Return [x, y] of the center of cell containing provided text 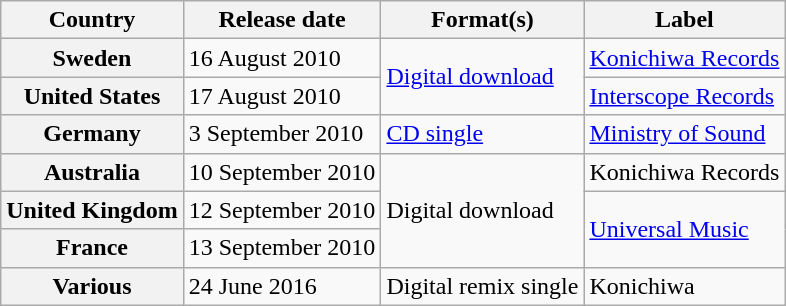
CD single [482, 134]
Germany [92, 134]
Universal Music [684, 229]
13 September 2010 [282, 248]
Format(s) [482, 20]
Release date [282, 20]
Australia [92, 172]
Label [684, 20]
10 September 2010 [282, 172]
Country [92, 20]
Sweden [92, 58]
24 June 2016 [282, 286]
Various [92, 286]
Digital remix single [482, 286]
12 September 2010 [282, 210]
3 September 2010 [282, 134]
France [92, 248]
United States [92, 96]
17 August 2010 [282, 96]
Ministry of Sound [684, 134]
16 August 2010 [282, 58]
United Kingdom [92, 210]
Interscope Records [684, 96]
Konichiwa [684, 286]
